Find where the given text appears and provide that cell's center as (x, y) coordinate. 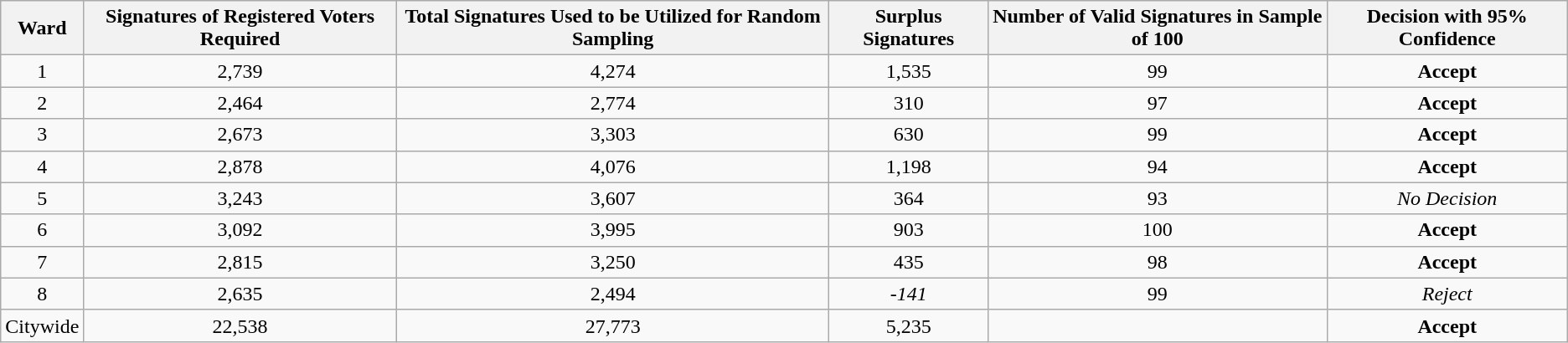
5 (42, 198)
100 (1158, 230)
22,538 (240, 325)
8 (42, 294)
5,235 (909, 325)
3,092 (240, 230)
-141 (909, 294)
3,303 (613, 135)
364 (909, 198)
Signatures of Registered Voters Required (240, 28)
3 (42, 135)
94 (1158, 166)
4,076 (613, 166)
2,464 (240, 103)
6 (42, 230)
98 (1158, 262)
630 (909, 135)
2,878 (240, 166)
435 (909, 262)
3,995 (613, 230)
2 (42, 103)
Decision with 95% Confidence (1447, 28)
4,274 (613, 71)
Ward (42, 28)
2,815 (240, 262)
Citywide (42, 325)
903 (909, 230)
3,243 (240, 198)
Total Signatures Used to be Utilized for Random Sampling (613, 28)
Surplus Signatures (909, 28)
27,773 (613, 325)
Number of Valid Signatures in Sample of 100 (1158, 28)
3,607 (613, 198)
97 (1158, 103)
No Decision (1447, 198)
1,535 (909, 71)
310 (909, 103)
2,739 (240, 71)
2,635 (240, 294)
2,494 (613, 294)
4 (42, 166)
2,673 (240, 135)
3,250 (613, 262)
1 (42, 71)
1,198 (909, 166)
2,774 (613, 103)
Reject (1447, 294)
93 (1158, 198)
7 (42, 262)
